Scan for the cell matching the given text and deliver its [X, Y] coordinate at center. 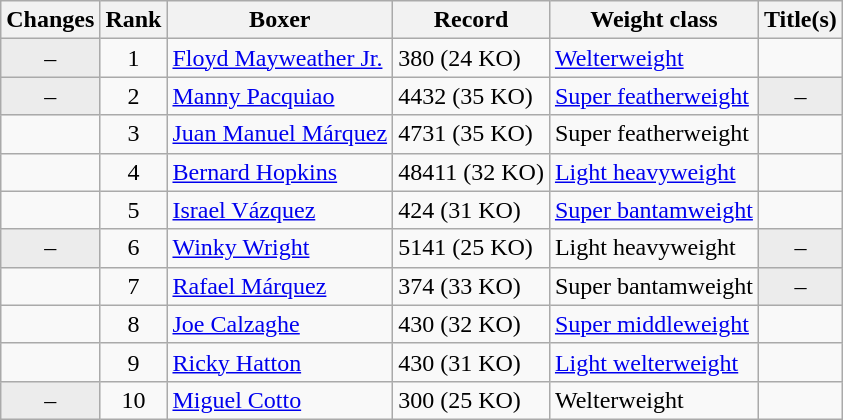
4432 (35 KO) [472, 96]
5 [134, 210]
48411 (32 KO) [472, 172]
Israel Vázquez [280, 210]
3 [134, 134]
4 [134, 172]
430 (31 KO) [472, 362]
2 [134, 96]
Juan Manuel Márquez [280, 134]
Bernard Hopkins [280, 172]
Miguel Cotto [280, 400]
7 [134, 286]
8 [134, 324]
Ricky Hatton [280, 362]
Floyd Mayweather Jr. [280, 58]
Record [472, 20]
9 [134, 362]
Winky Wright [280, 248]
430 (32 KO) [472, 324]
6 [134, 248]
Light welterweight [654, 362]
Super middleweight [654, 324]
4731 (35 KO) [472, 134]
Title(s) [800, 20]
300 (25 KO) [472, 400]
Rank [134, 20]
10 [134, 400]
374 (33 KO) [472, 286]
1 [134, 58]
380 (24 KO) [472, 58]
Changes [50, 20]
Manny Pacquiao [280, 96]
Joe Calzaghe [280, 324]
Weight class [654, 20]
424 (31 KO) [472, 210]
5141 (25 KO) [472, 248]
Rafael Márquez [280, 286]
Boxer [280, 20]
